Identify which cell holds the provided text, then report its [x, y] central coordinate. 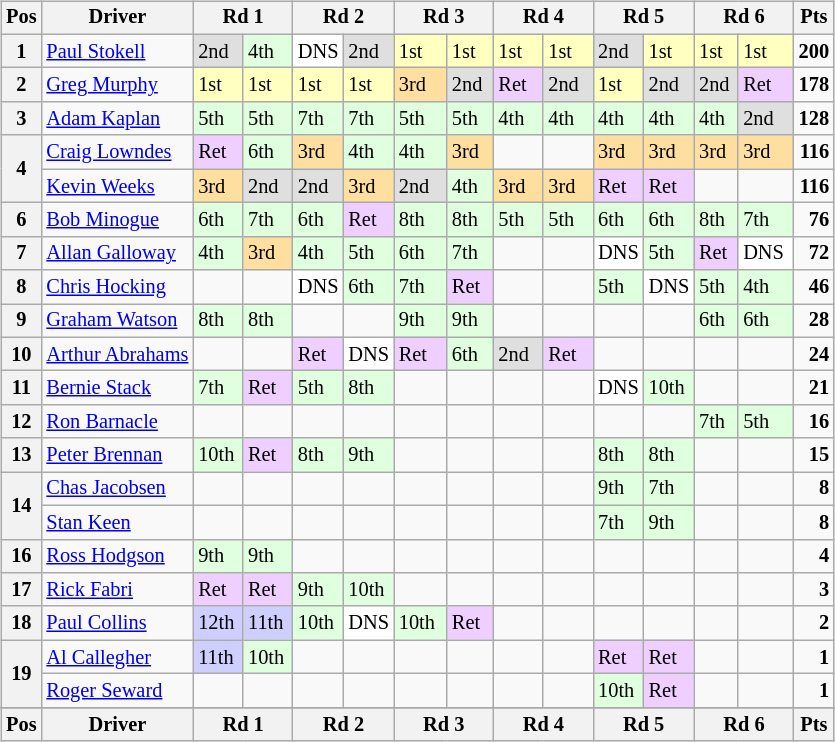
Craig Lowndes [117, 152]
Allan Galloway [117, 253]
200 [814, 51]
Kevin Weeks [117, 186]
10 [21, 354]
9 [21, 321]
Paul Stokell [117, 51]
18 [21, 623]
46 [814, 287]
Bernie Stack [117, 388]
11 [21, 388]
Ross Hodgson [117, 556]
17 [21, 590]
Bob Minogue [117, 220]
28 [814, 321]
76 [814, 220]
Al Callegher [117, 657]
19 [21, 674]
128 [814, 119]
Chas Jacobsen [117, 489]
Greg Murphy [117, 85]
72 [814, 253]
12th [218, 623]
Ron Barnacle [117, 422]
6 [21, 220]
Peter Brennan [117, 455]
Paul Collins [117, 623]
24 [814, 354]
Stan Keen [117, 522]
Chris Hocking [117, 287]
Rick Fabri [117, 590]
Arthur Abrahams [117, 354]
Adam Kaplan [117, 119]
178 [814, 85]
Graham Watson [117, 321]
12 [21, 422]
21 [814, 388]
15 [814, 455]
13 [21, 455]
7 [21, 253]
14 [21, 506]
Roger Seward [117, 691]
